Output the [X, Y] coordinate of the center of the cell containing the given text.  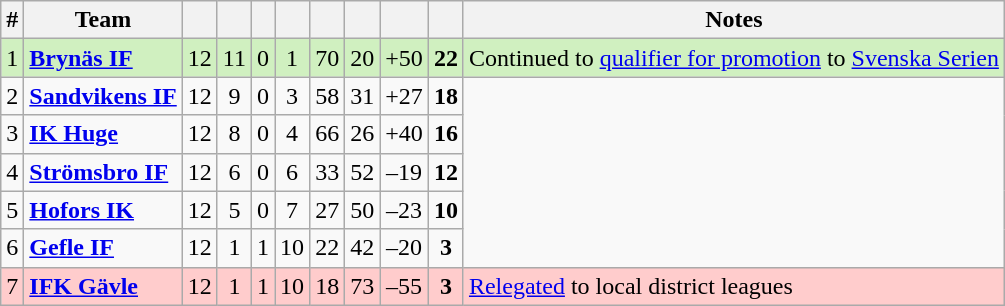
Brynäs IF [103, 58]
73 [362, 286]
52 [362, 172]
16 [446, 134]
9 [234, 96]
–19 [404, 172]
Continued to qualifier for promotion to Svenska Serien [734, 58]
Team [103, 20]
–55 [404, 286]
11 [234, 58]
58 [328, 96]
Sandvikens IF [103, 96]
# [12, 20]
50 [362, 210]
20 [362, 58]
–23 [404, 210]
66 [328, 134]
33 [328, 172]
Notes [734, 20]
Strömsbro IF [103, 172]
+50 [404, 58]
–20 [404, 248]
Relegated to local district leagues [734, 286]
IK Huge [103, 134]
Gefle IF [103, 248]
31 [362, 96]
8 [234, 134]
70 [328, 58]
IFK Gävle [103, 286]
Hofors IK [103, 210]
+27 [404, 96]
26 [362, 134]
27 [328, 210]
42 [362, 248]
2 [12, 96]
+40 [404, 134]
